Extract the [x, y] coordinate from the center of the cell holding the provided text.  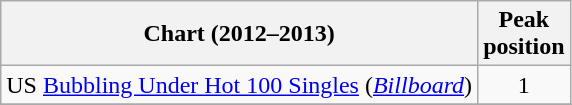
1 [524, 85]
Peakposition [524, 34]
Chart (2012–2013) [240, 34]
US Bubbling Under Hot 100 Singles (Billboard) [240, 85]
